Detect which cell encompasses the target text, then output its [x, y] center coordinate. 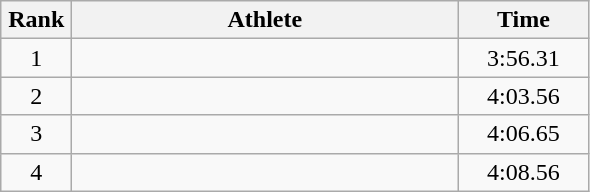
Rank [36, 20]
1 [36, 58]
2 [36, 96]
3 [36, 134]
4 [36, 172]
Time [524, 20]
4:03.56 [524, 96]
4:06.65 [524, 134]
4:08.56 [524, 172]
3:56.31 [524, 58]
Athlete [265, 20]
